Pinpoint the cell where the given text exists, returning its [X, Y] midpoint coordinate. 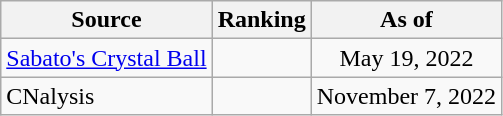
CNalysis [106, 96]
Source [106, 20]
May 19, 2022 [406, 58]
November 7, 2022 [406, 96]
As of [406, 20]
Ranking [262, 20]
Sabato's Crystal Ball [106, 58]
